Identify which cell holds the provided text, then report its (X, Y) central coordinate. 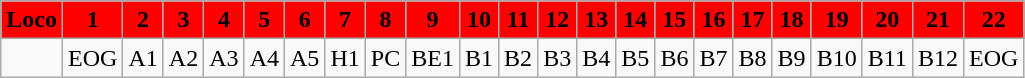
A1 (143, 58)
19 (836, 20)
B6 (674, 58)
6 (305, 20)
B5 (636, 58)
B3 (558, 58)
PC (385, 58)
3 (183, 20)
18 (792, 20)
12 (558, 20)
22 (993, 20)
15 (674, 20)
20 (887, 20)
A4 (264, 58)
B4 (596, 58)
17 (752, 20)
2 (143, 20)
B8 (752, 58)
21 (938, 20)
Loco (32, 20)
B2 (518, 58)
B12 (938, 58)
A3 (224, 58)
16 (714, 20)
BE1 (433, 58)
14 (636, 20)
B9 (792, 58)
13 (596, 20)
5 (264, 20)
11 (518, 20)
B10 (836, 58)
B7 (714, 58)
1 (92, 20)
H1 (345, 58)
8 (385, 20)
7 (345, 20)
10 (478, 20)
B1 (478, 58)
4 (224, 20)
A5 (305, 58)
A2 (183, 58)
9 (433, 20)
B11 (887, 58)
